Pinpoint the cell where the given text exists, returning its (X, Y) midpoint coordinate. 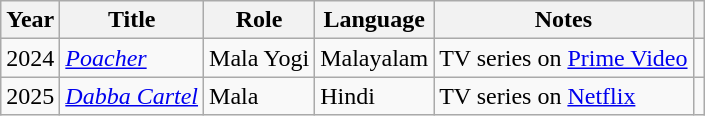
Year (30, 20)
2024 (30, 58)
Hindi (374, 96)
Mala Yogi (260, 58)
Title (132, 20)
Malayalam (374, 58)
Mala (260, 96)
Notes (564, 20)
Role (260, 20)
2025 (30, 96)
Poacher (132, 58)
Language (374, 20)
Dabba Cartel (132, 96)
TV series on Netflix (564, 96)
TV series on Prime Video (564, 58)
